For the text-containing cell, return its midpoint in [x, y] coordinate format. 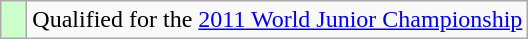
Qualified for the 2011 World Junior Championship [278, 20]
